Capture the cell that displays the provided text and extract its [x, y] central coordinate. 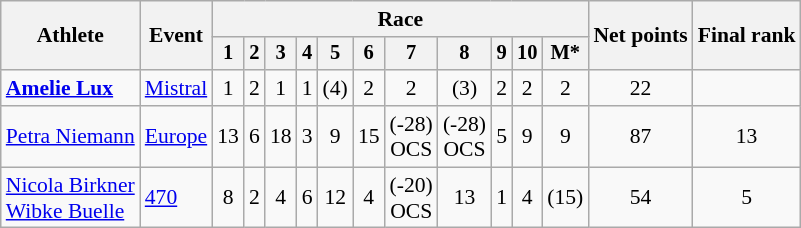
Net points [640, 36]
Race [400, 19]
Mistral [176, 88]
87 [640, 136]
22 [640, 88]
(15) [565, 198]
54 [640, 198]
10 [527, 54]
7 [412, 54]
Amelie Lux [70, 88]
(4) [336, 88]
12 [336, 198]
Athlete [70, 36]
Europe [176, 136]
Nicola Birkner Wibke Buelle [70, 198]
Petra Niemann [70, 136]
Event [176, 36]
18 [281, 136]
Final rank [747, 36]
M* [565, 54]
(3) [464, 88]
(-20) OCS [412, 198]
470 [176, 198]
15 [369, 136]
